Identify which cell holds the provided text, then report its (x, y) central coordinate. 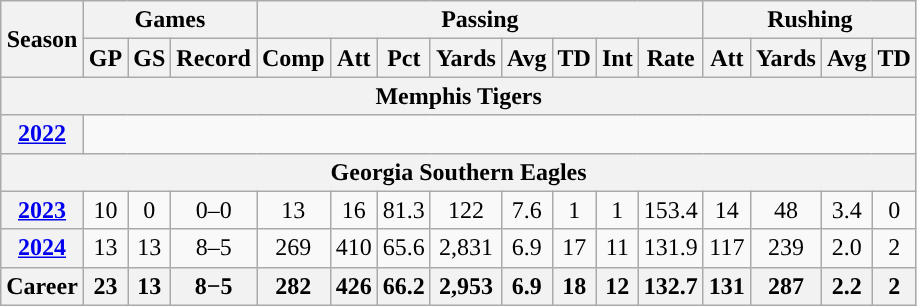
Memphis Tigers (459, 96)
65.6 (404, 248)
131 (726, 286)
3.4 (846, 210)
11 (617, 248)
14 (726, 210)
153.4 (670, 210)
GS (150, 58)
2023 (42, 210)
Rushing (810, 20)
2024 (42, 248)
Games (170, 20)
131.9 (670, 248)
8–5 (214, 248)
Rate (670, 58)
48 (786, 210)
Passing (480, 20)
GP (105, 58)
17 (574, 248)
2.2 (846, 286)
Comp (293, 58)
239 (786, 248)
Career (42, 286)
282 (293, 286)
Record (214, 58)
2.0 (846, 248)
132.7 (670, 286)
Season (42, 39)
23 (105, 286)
269 (293, 248)
117 (726, 248)
410 (354, 248)
426 (354, 286)
16 (354, 210)
287 (786, 286)
2,831 (466, 248)
12 (617, 286)
18 (574, 286)
2022 (42, 134)
2,953 (466, 286)
Int (617, 58)
8−5 (214, 286)
122 (466, 210)
7.6 (526, 210)
Pct (404, 58)
Georgia Southern Eagles (459, 172)
0–0 (214, 210)
10 (105, 210)
66.2 (404, 286)
81.3 (404, 210)
